Capture the cell that displays the provided text and extract its [x, y] central coordinate. 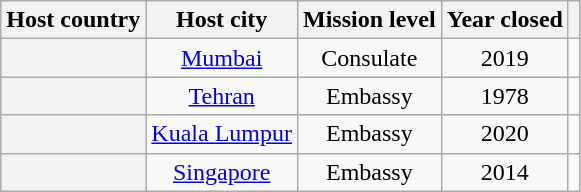
Mumbai [222, 58]
2019 [504, 58]
Tehran [222, 96]
Year closed [504, 20]
2020 [504, 134]
2014 [504, 172]
1978 [504, 96]
Singapore [222, 172]
Mission level [369, 20]
Consulate [369, 58]
Kuala Lumpur [222, 134]
Host city [222, 20]
Host country [74, 20]
